Capture the cell that displays the provided text and extract its [x, y] central coordinate. 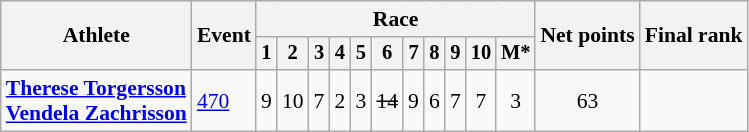
Race [396, 19]
Athlete [96, 36]
Event [224, 36]
5 [360, 54]
Therese TorgerssonVendela Zachrisson [96, 100]
1 [266, 54]
8 [434, 54]
14 [387, 100]
470 [224, 100]
4 [340, 54]
M* [516, 54]
63 [587, 100]
Final rank [694, 36]
Net points [587, 36]
